Scan for the cell matching the given text and deliver its (x, y) coordinate at center. 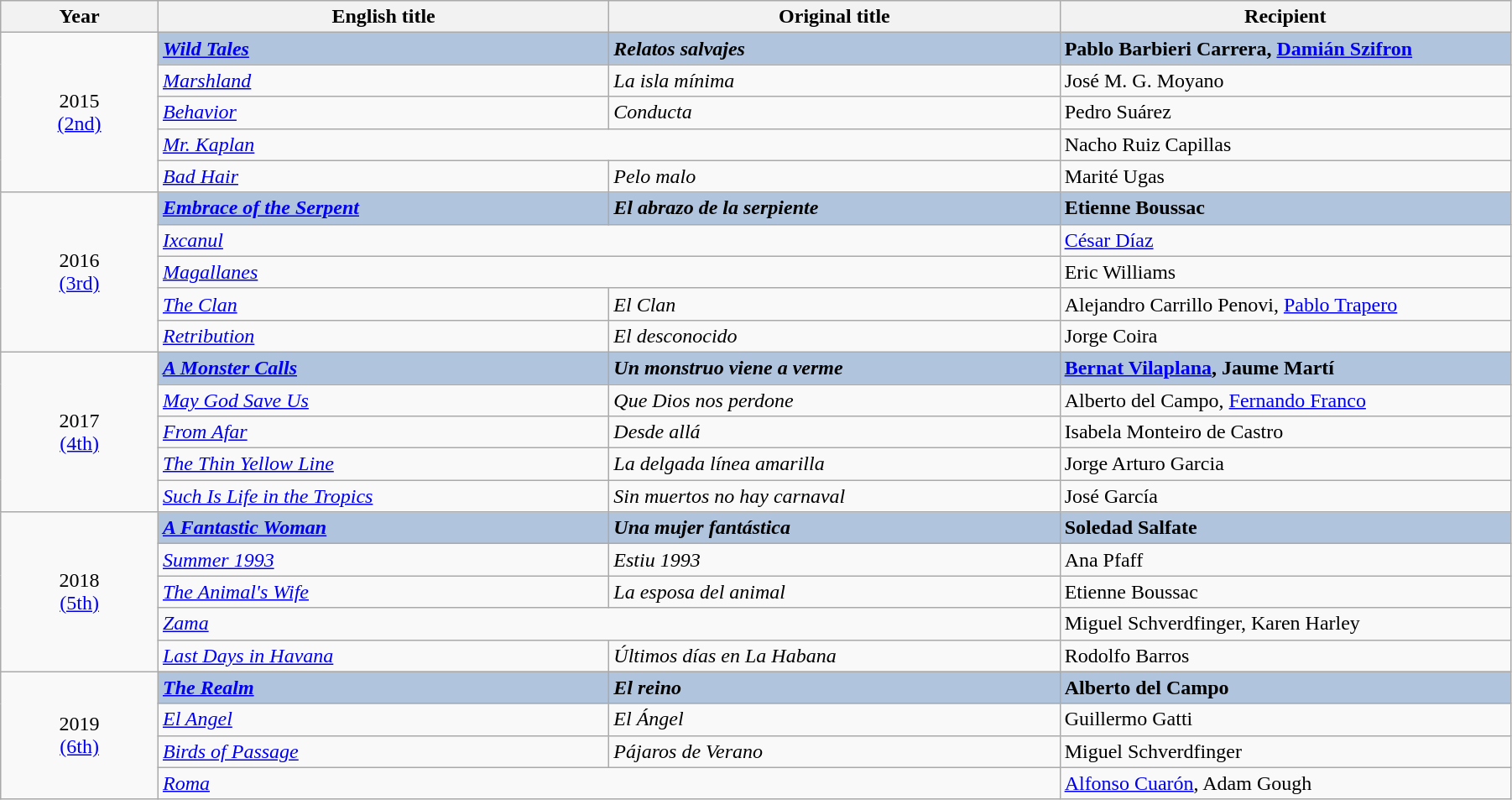
El abrazo de la serpiente (834, 208)
Zama (609, 624)
Últimos días en La Habana (834, 656)
César Díaz (1285, 240)
Nacho Ruiz Capillas (1285, 144)
Alejandro Carrillo Penovi, Pablo Trapero (1285, 304)
Pablo Barbieri Carrera, Damián Szifron (1285, 49)
Marshland (383, 81)
From Afar (383, 432)
El desconocido (834, 336)
El Clan (834, 304)
Que Dios nos perdone (834, 400)
Year (80, 17)
Birds of Passage (383, 751)
Isabela Monteiro de Castro (1285, 432)
Such Is Life in the Tropics (383, 496)
Summer 1993 (383, 560)
Miguel Schverdfinger, Karen Harley (1285, 624)
The Animal's Wife (383, 592)
Un monstruo viene a verme (834, 368)
Embrace of the Serpent (383, 208)
English title (383, 17)
Soledad Salfate (1285, 528)
Eric Williams (1285, 272)
Marité Ugas (1285, 176)
A Monster Calls (383, 368)
Alfonso Cuarón, Adam Gough (1285, 783)
José García (1285, 496)
Ana Pfaff (1285, 560)
Guillermo Gatti (1285, 719)
Jorge Coira (1285, 336)
Sin muertos no hay carnaval (834, 496)
A Fantastic Woman (383, 528)
La delgada línea amarilla (834, 464)
Ixcanul (609, 240)
The Realm (383, 688)
2016(3rd) (80, 272)
Relatos salvajes (834, 49)
La isla mínima (834, 81)
May God Save Us (383, 400)
Original title (834, 17)
2015(2nd) (80, 112)
2018(5th) (80, 592)
Pedro Suárez (1285, 112)
Mr. Kaplan (609, 144)
El reino (834, 688)
Pájaros de Verano (834, 751)
Magallanes (609, 272)
2017(4th) (80, 431)
The Thin Yellow Line (383, 464)
Estiu 1993 (834, 560)
Bad Hair (383, 176)
Una mujer fantástica (834, 528)
2019(6th) (80, 735)
Behavior (383, 112)
El Ángel (834, 719)
Rodolfo Barros (1285, 656)
Last Days in Havana (383, 656)
El Angel (383, 719)
José M. G. Moyano (1285, 81)
Jorge Arturo Garcia (1285, 464)
Roma (609, 783)
The Clan (383, 304)
Pelo malo (834, 176)
Recipient (1285, 17)
Wild Tales (383, 49)
Alberto del Campo (1285, 688)
Alberto del Campo, Fernando Franco (1285, 400)
Bernat Vilaplana, Jaume Martí (1285, 368)
La esposa del animal (834, 592)
Retribution (383, 336)
Desde allá (834, 432)
Conducta (834, 112)
Miguel Schverdfinger (1285, 751)
